Determine the (X, Y) coordinate at the center of the cell enclosing the given text.  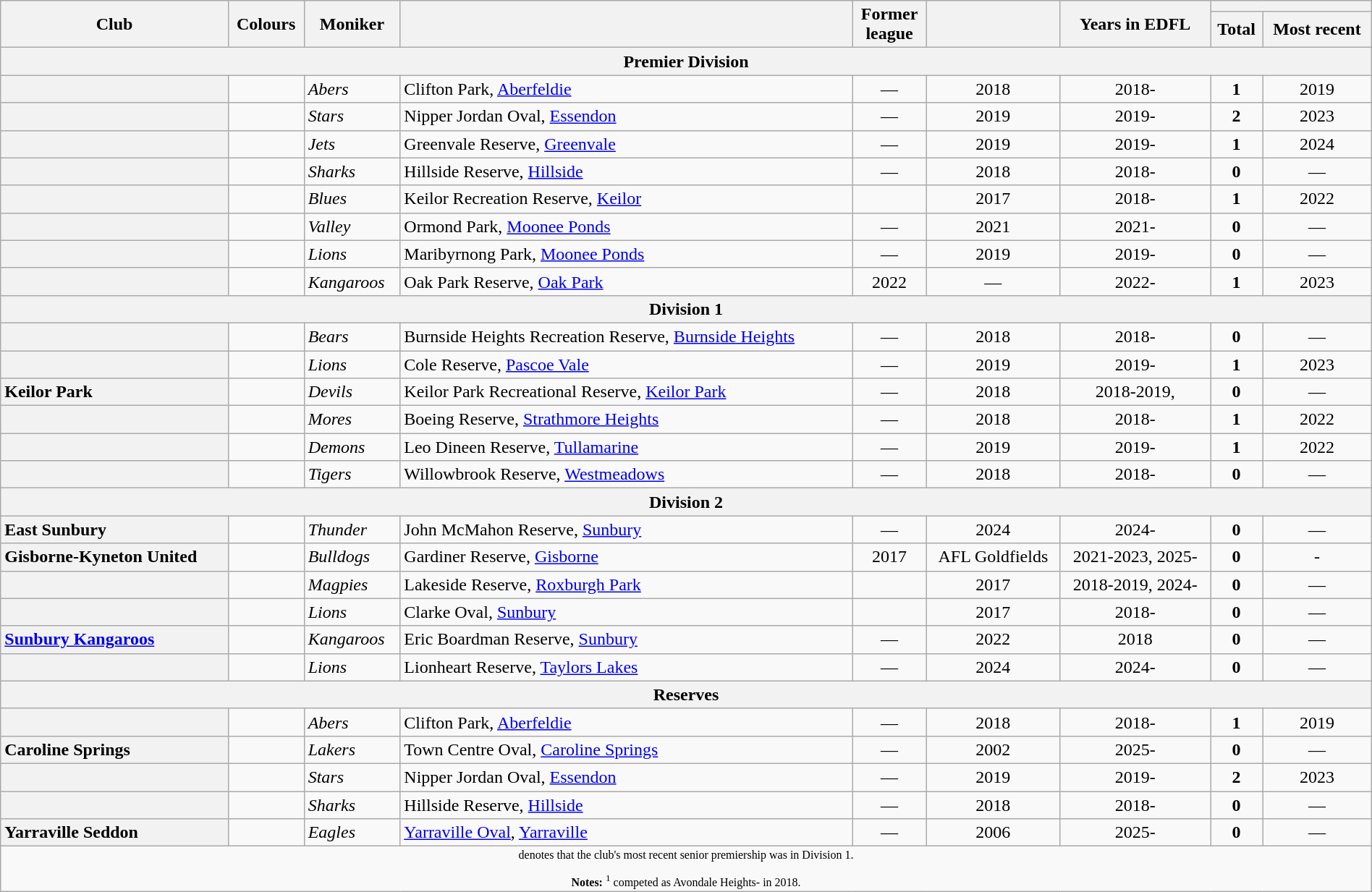
Premier Division (686, 61)
Jets (352, 144)
Lakers (352, 749)
Keilor Park (114, 392)
Eric Boardman Reserve, Sunbury (627, 640)
Burnside Heights Recreation Reserve, Burnside Heights (627, 336)
- (1317, 557)
Keilor Park Recreational Reserve, Keilor Park (627, 392)
Lakeside Reserve, Roxburgh Park (627, 585)
AFL Goldfields (993, 557)
Lionheart Reserve, Taylors Lakes (627, 667)
Cole Reserve, Pascoe Vale (627, 364)
Demons (352, 447)
Eagles (352, 833)
Division 1 (686, 309)
2002 (993, 749)
2018-2019, (1135, 392)
Total (1237, 29)
denotes that the club's most recent senior premiership was in Division 1.Notes: 1 competed as Avondale Heights- in 2018. (686, 870)
Valley (352, 226)
Thunder (352, 530)
Ormond Park, Moonee Ponds (627, 226)
Club (114, 25)
Moniker (352, 25)
2021 (993, 226)
Town Centre Oval, Caroline Springs (627, 749)
Yarraville Seddon (114, 833)
Clarke Oval, Sunbury (627, 612)
2021-2023, 2025- (1135, 557)
Keilor Recreation Reserve, Keilor (627, 199)
Oak Park Reserve, Oak Park (627, 281)
Boeing Reserve, Strathmore Heights (627, 420)
2021- (1135, 226)
2006 (993, 833)
Willowbrook Reserve, Westmeadows (627, 475)
Colours (266, 25)
East Sunbury (114, 530)
Devils (352, 392)
Formerleague (889, 25)
Magpies (352, 585)
2022- (1135, 281)
Gardiner Reserve, Gisborne (627, 557)
Leo Dineen Reserve, Tullamarine (627, 447)
Greenvale Reserve, Greenvale (627, 144)
2018-2019, 2024- (1135, 585)
Maribyrnong Park, Moonee Ponds (627, 254)
Sunbury Kangaroos (114, 640)
Yarraville Oval, Yarraville (627, 833)
Gisborne-Kyneton United (114, 557)
Years in EDFL (1135, 25)
John McMahon Reserve, Sunbury (627, 530)
Blues (352, 199)
Bears (352, 336)
Mores (352, 420)
Most recent (1317, 29)
Caroline Springs (114, 749)
Reserves (686, 695)
Tigers (352, 475)
Division 2 (686, 502)
Bulldogs (352, 557)
